Scan for the cell matching the given text and deliver its (X, Y) coordinate at center. 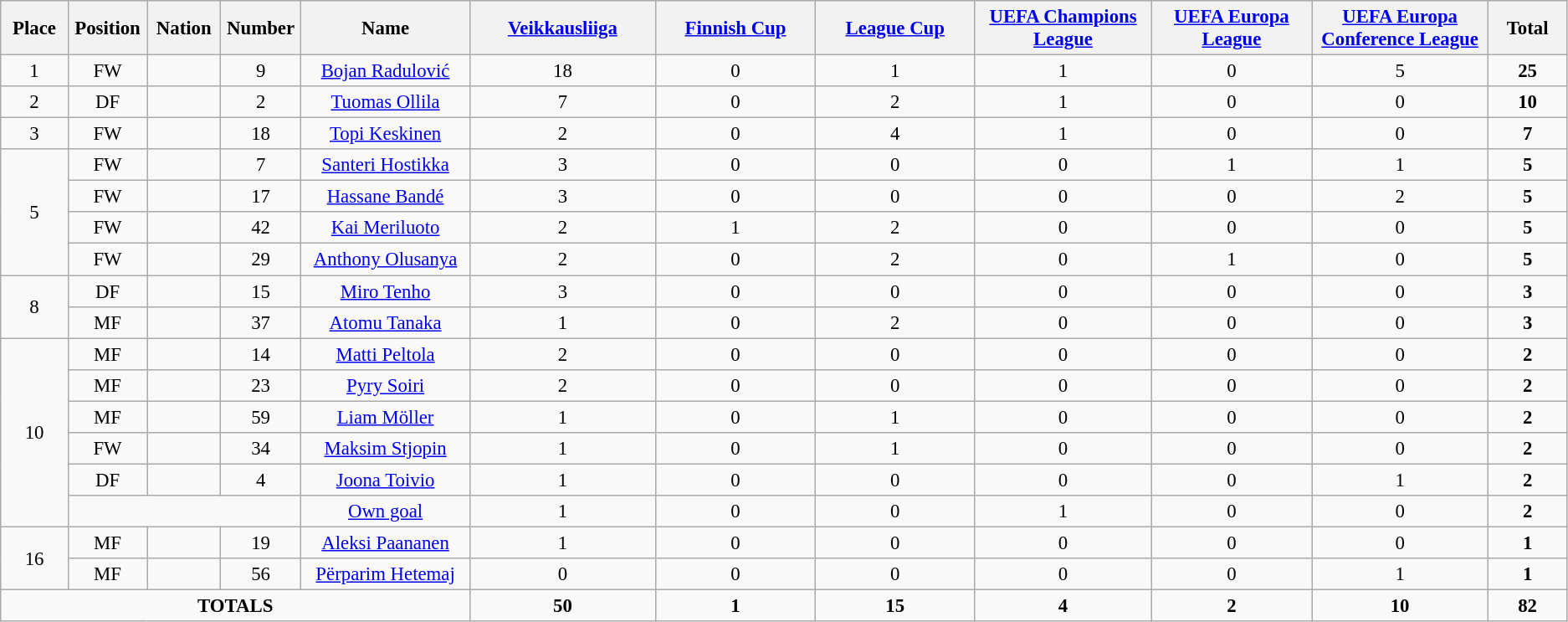
Number (261, 28)
42 (261, 229)
Bojan Radulović (386, 71)
Veikkausliiga (563, 28)
Përparim Hetemaj (386, 574)
Kai Meriluoto (386, 229)
56 (261, 574)
34 (261, 449)
19 (261, 542)
Place (35, 28)
League Cup (895, 28)
Total (1528, 28)
14 (261, 354)
UEFA Europa Conference League (1401, 28)
Liam Möller (386, 417)
Finnish Cup (735, 28)
23 (261, 385)
Own goal (386, 511)
50 (563, 606)
8 (35, 306)
Tuomas Ollila (386, 102)
UEFA Champions League (1063, 28)
16 (35, 558)
UEFA Europa League (1232, 28)
Nation (184, 28)
17 (261, 197)
Maksim Stjopin (386, 449)
Hassane Bandé (386, 197)
Joona Toivio (386, 480)
59 (261, 417)
37 (261, 322)
Atomu Tanaka (386, 322)
Name (386, 28)
Position (107, 28)
Miro Tenho (386, 291)
9 (261, 71)
Pyry Soiri (386, 385)
Aleksi Paananen (386, 542)
TOTALS (236, 606)
Matti Peltola (386, 354)
Topi Keskinen (386, 134)
Santeri Hostikka (386, 165)
82 (1528, 606)
Anthony Olusanya (386, 260)
25 (1528, 71)
29 (261, 260)
